Extract the (X, Y) coordinate from the center of the cell holding the provided text.  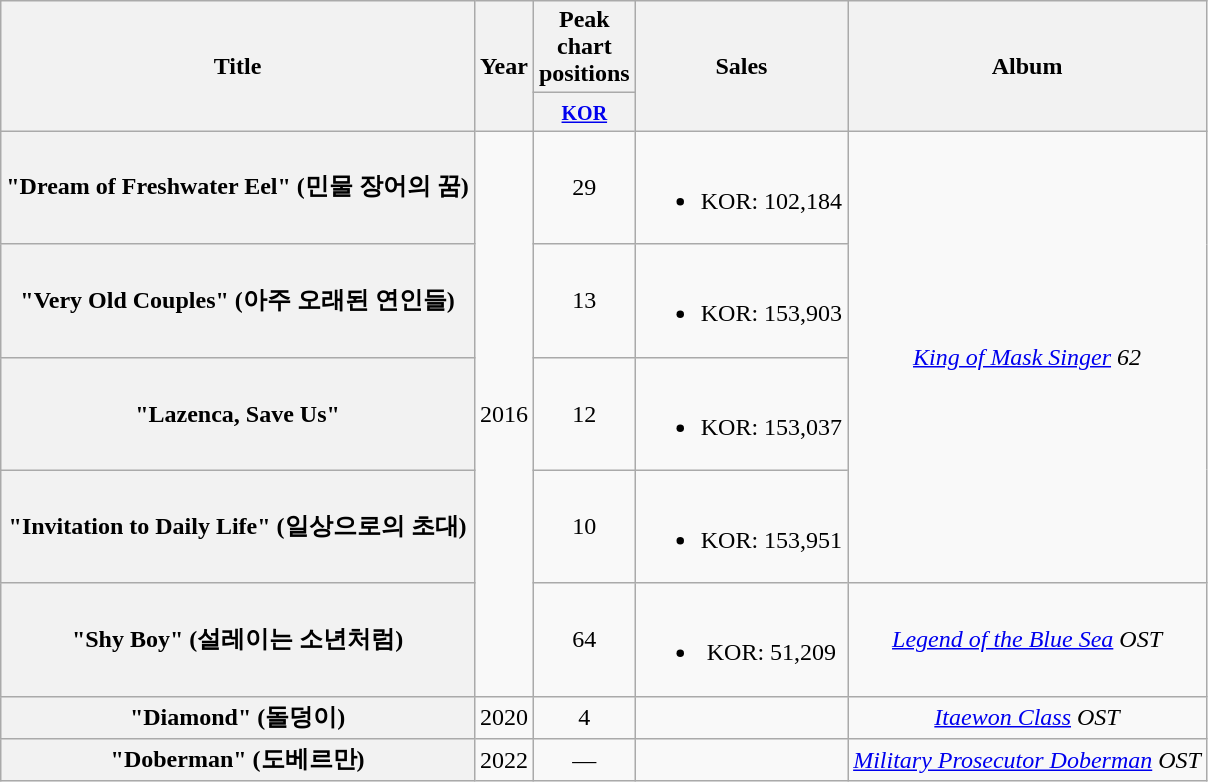
10 (584, 526)
KOR: 102,184 (741, 188)
Military Prosecutor Doberman OST (1028, 760)
64 (584, 640)
KOR: 153,037 (741, 414)
KOR (584, 112)
"Diamond" (돌덩이) (238, 718)
2022 (504, 760)
— (584, 760)
Album (1028, 66)
29 (584, 188)
King of Mask Singer 62 (1028, 357)
"Invitation to Daily Life" (일상으로의 초대) (238, 526)
"Dream of Freshwater Eel" (민물 장어의 꿈) (238, 188)
Year (504, 66)
"Shy Boy" (설레이는 소년처럼) (238, 640)
"Very Old Couples" (아주 오래된 연인들) (238, 300)
Peak chart positions (584, 47)
13 (584, 300)
12 (584, 414)
"Doberman" (도베르만) (238, 760)
KOR: 51,209 (741, 640)
2016 (504, 414)
4 (584, 718)
2020 (504, 718)
Sales (741, 66)
Title (238, 66)
KOR: 153,951 (741, 526)
"Lazenca, Save Us" (238, 414)
Legend of the Blue Sea OST (1028, 640)
Itaewon Class OST (1028, 718)
KOR: 153,903 (741, 300)
